Find where the given text appears and provide that cell's center as [X, Y] coordinate. 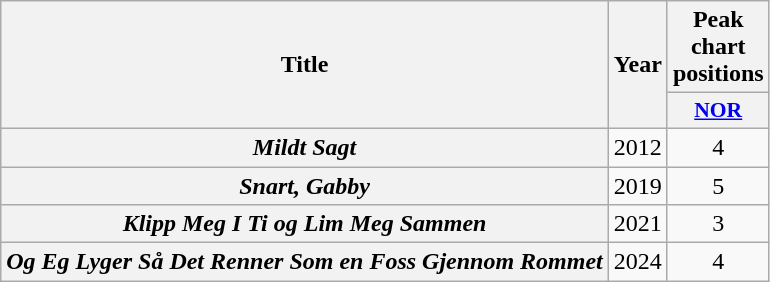
Og Eg Lyger Så Det Renner Som en Foss Gjennom Rommet [305, 262]
Year [638, 65]
Snart, Gabby [305, 185]
2021 [638, 224]
NOR [718, 111]
Klipp Meg I Ti og Lim Meg Sammen [305, 224]
5 [718, 185]
Mildt Sagt [305, 147]
2024 [638, 262]
2019 [638, 185]
3 [718, 224]
2012 [638, 147]
Title [305, 65]
Peak chart positions [718, 47]
